Capture the cell that displays the provided text and extract its [x, y] central coordinate. 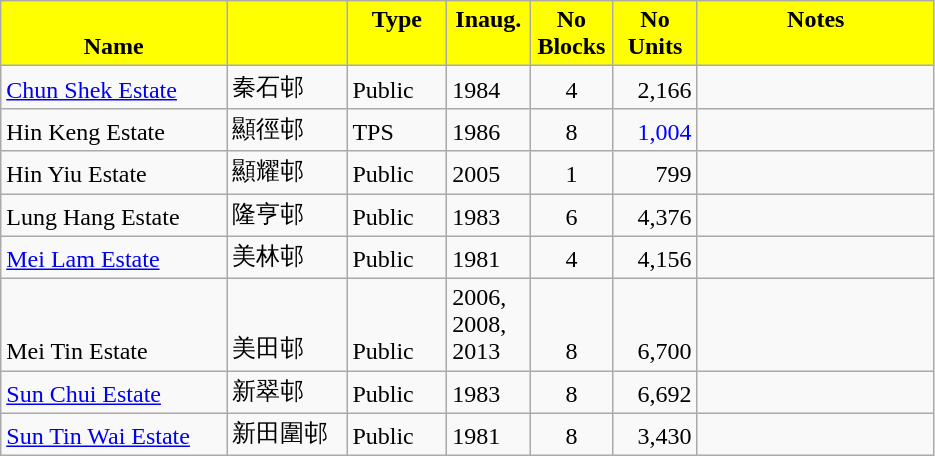
2006, 2008, 2013 [488, 325]
Hin Yiu Estate [114, 172]
6,692 [655, 392]
6,700 [655, 325]
Chun Shek Estate [114, 88]
美林邨 [287, 258]
4,376 [655, 216]
Notes [816, 34]
1984 [488, 88]
Type [397, 34]
Sun Chui Estate [114, 392]
1 [572, 172]
1,004 [655, 130]
No Blocks [572, 34]
No Units [655, 34]
Inaug. [488, 34]
Sun Tin Wai Estate [114, 434]
3,430 [655, 434]
Hin Keng Estate [114, 130]
TPS [397, 130]
2,166 [655, 88]
顯耀邨 [287, 172]
美田邨 [287, 325]
Mei Lam Estate [114, 258]
Mei Tin Estate [114, 325]
799 [655, 172]
2005 [488, 172]
新田圍邨 [287, 434]
新翠邨 [287, 392]
隆亨邨 [287, 216]
顯徑邨 [287, 130]
4,156 [655, 258]
Name [114, 34]
6 [572, 216]
1986 [488, 130]
Lung Hang Estate [114, 216]
秦石邨 [287, 88]
